Extract the [x, y] coordinate from the center of the cell holding the provided text.  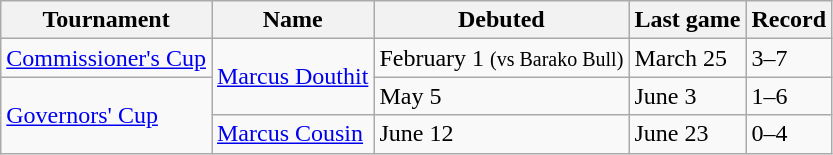
Marcus Douthit [293, 77]
3–7 [789, 58]
Tournament [106, 20]
Commissioner's Cup [106, 58]
0–4 [789, 134]
Governors' Cup [106, 115]
Record [789, 20]
Name [293, 20]
Debuted [502, 20]
May 5 [502, 96]
Last game [688, 20]
February 1 (vs Barako Bull) [502, 58]
June 12 [502, 134]
Marcus Cousin [293, 134]
June 23 [688, 134]
March 25 [688, 58]
1–6 [789, 96]
June 3 [688, 96]
